Provide the [X, Y] coordinate of the cell's center where the given text is located.  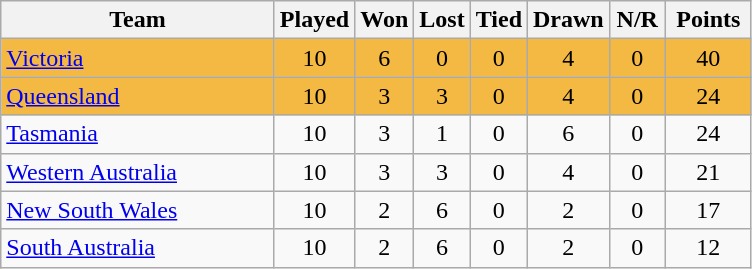
Western Australia [138, 172]
Drawn [569, 20]
Points [708, 20]
17 [708, 210]
Tied [498, 20]
Won [384, 20]
12 [708, 248]
21 [708, 172]
N/R [637, 20]
South Australia [138, 248]
Lost [442, 20]
Played [314, 20]
New South Wales [138, 210]
Queensland [138, 96]
40 [708, 58]
1 [442, 134]
Team [138, 20]
Tasmania [138, 134]
Victoria [138, 58]
